Provide the [X, Y] coordinate of the cell's center where the given text is located.  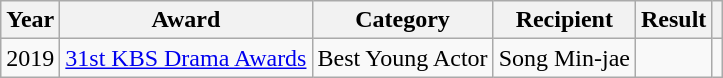
Year [30, 20]
31st KBS Drama Awards [186, 58]
2019 [30, 58]
Best Young Actor [402, 58]
Category [402, 20]
Award [186, 20]
Recipient [564, 20]
Song Min-jae [564, 58]
Result [673, 20]
